Determine the (X, Y) coordinate at the center of the cell enclosing the given text.  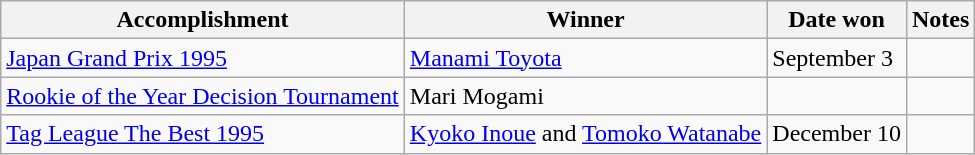
Rookie of the Year Decision Tournament (203, 96)
Mari Mogami (585, 96)
Japan Grand Prix 1995 (203, 58)
Manami Toyota (585, 58)
Winner (585, 20)
Kyoko Inoue and Tomoko Watanabe (585, 134)
Tag League The Best 1995 (203, 134)
Notes (940, 20)
Date won (837, 20)
September 3 (837, 58)
Accomplishment (203, 20)
December 10 (837, 134)
